Search for the cell housing the specified text and yield its [x, y] center coordinate. 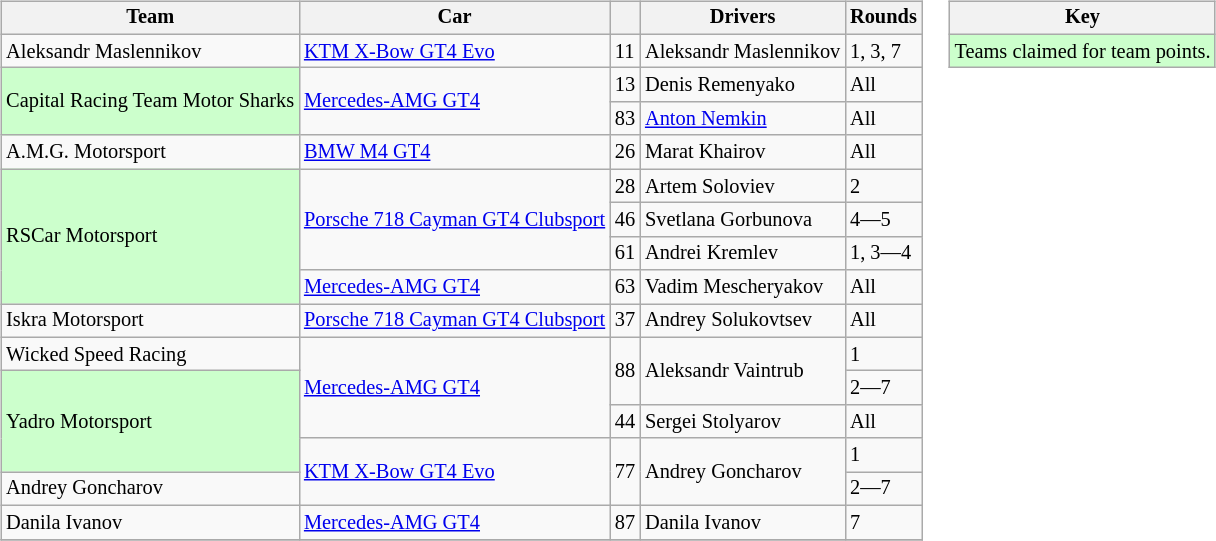
13 [625, 85]
87 [625, 522]
63 [625, 287]
37 [625, 321]
Aleksandr Vaintrub [742, 370]
Car [454, 18]
77 [625, 472]
83 [625, 119]
28 [625, 186]
Anton Nemkin [742, 119]
Teams claimed for team points. [1083, 51]
Drivers [742, 18]
46 [625, 220]
Key [1083, 18]
BMW M4 GT4 [454, 152]
Andrey Solukovtsev [742, 321]
A.M.G. Motorsport [150, 152]
44 [625, 422]
Denis Remenyako [742, 85]
26 [625, 152]
1, 3—4 [884, 253]
Wicked Speed Racing [150, 354]
61 [625, 253]
RSCar Motorsport [150, 236]
Capital Racing Team Motor Sharks [150, 102]
Svetlana Gorbunova [742, 220]
Yadro Motorsport [150, 422]
7 [884, 522]
Sergei Stolyarov [742, 422]
Andrei Kremlev [742, 253]
Iskra Motorsport [150, 321]
88 [625, 370]
Artem Soloviev [742, 186]
Marat Khairov [742, 152]
1, 3, 7 [884, 51]
Vadim Mescheryakov [742, 287]
Team [150, 18]
4—5 [884, 220]
Rounds [884, 18]
11 [625, 51]
2 [884, 186]
